Scan for the cell matching the given text and deliver its [X, Y] coordinate at center. 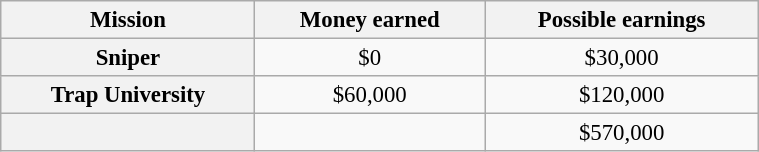
$0 [370, 57]
$120,000 [622, 95]
Money earned [370, 20]
Possible earnings [622, 20]
Trap University [128, 95]
$570,000 [622, 133]
$60,000 [370, 95]
Sniper [128, 57]
Mission [128, 20]
$30,000 [622, 57]
